For the text-containing cell, return its midpoint in [X, Y] coordinate format. 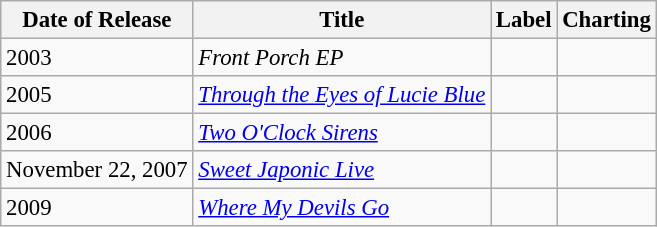
Title [342, 20]
Sweet Japonic Live [342, 170]
Through the Eyes of Lucie Blue [342, 95]
November 22, 2007 [97, 170]
Two O'Clock Sirens [342, 133]
2009 [97, 208]
2003 [97, 58]
Front Porch EP [342, 58]
2005 [97, 95]
Label [524, 20]
2006 [97, 133]
Charting [606, 20]
Date of Release [97, 20]
Where My Devils Go [342, 208]
